Determine the (x, y) coordinate at the center of the cell enclosing the given text.  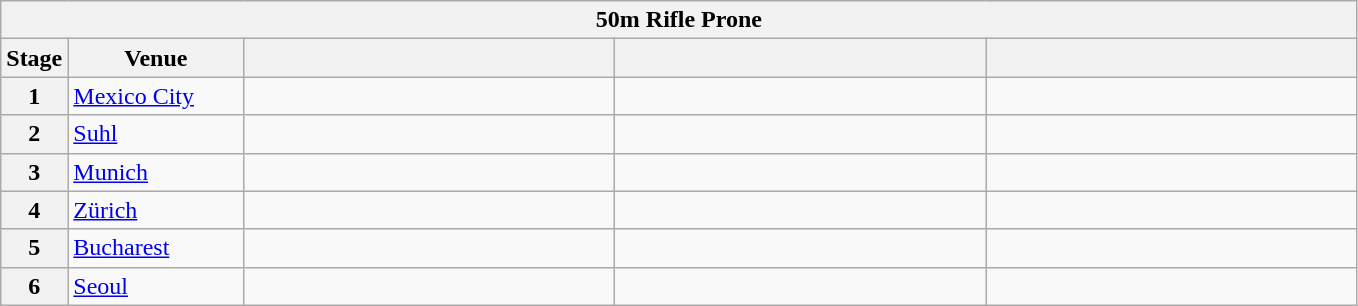
5 (34, 248)
4 (34, 210)
Mexico City (156, 96)
Venue (156, 58)
3 (34, 172)
6 (34, 286)
Suhl (156, 134)
Munich (156, 172)
1 (34, 96)
Stage (34, 58)
Seoul (156, 286)
50m Rifle Prone (679, 20)
2 (34, 134)
Zürich (156, 210)
Bucharest (156, 248)
